Identify which cell holds the provided text, then report its (X, Y) central coordinate. 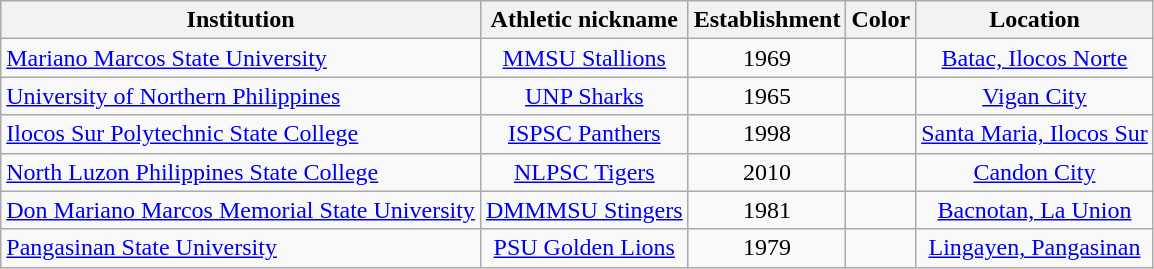
Don Mariano Marcos Memorial State University (241, 210)
2010 (767, 172)
PSU Golden Lions (584, 248)
UNP Sharks (584, 96)
NLPSC Tigers (584, 172)
Santa Maria, Ilocos Sur (1035, 134)
Vigan City (1035, 96)
1981 (767, 210)
1965 (767, 96)
Mariano Marcos State University (241, 58)
Institution (241, 20)
DMMMSU Stingers (584, 210)
Bacnotan, La Union (1035, 210)
1998 (767, 134)
Candon City (1035, 172)
Establishment (767, 20)
Color (881, 20)
ISPSC Panthers (584, 134)
1979 (767, 248)
Location (1035, 20)
Ilocos Sur Polytechnic State College (241, 134)
1969 (767, 58)
University of Northern Philippines (241, 96)
Athletic nickname (584, 20)
MMSU Stallions (584, 58)
Pangasinan State University (241, 248)
Batac, Ilocos Norte (1035, 58)
North Luzon Philippines State College (241, 172)
Lingayen, Pangasinan (1035, 248)
